Search for the cell housing the specified text and yield its (X, Y) center coordinate. 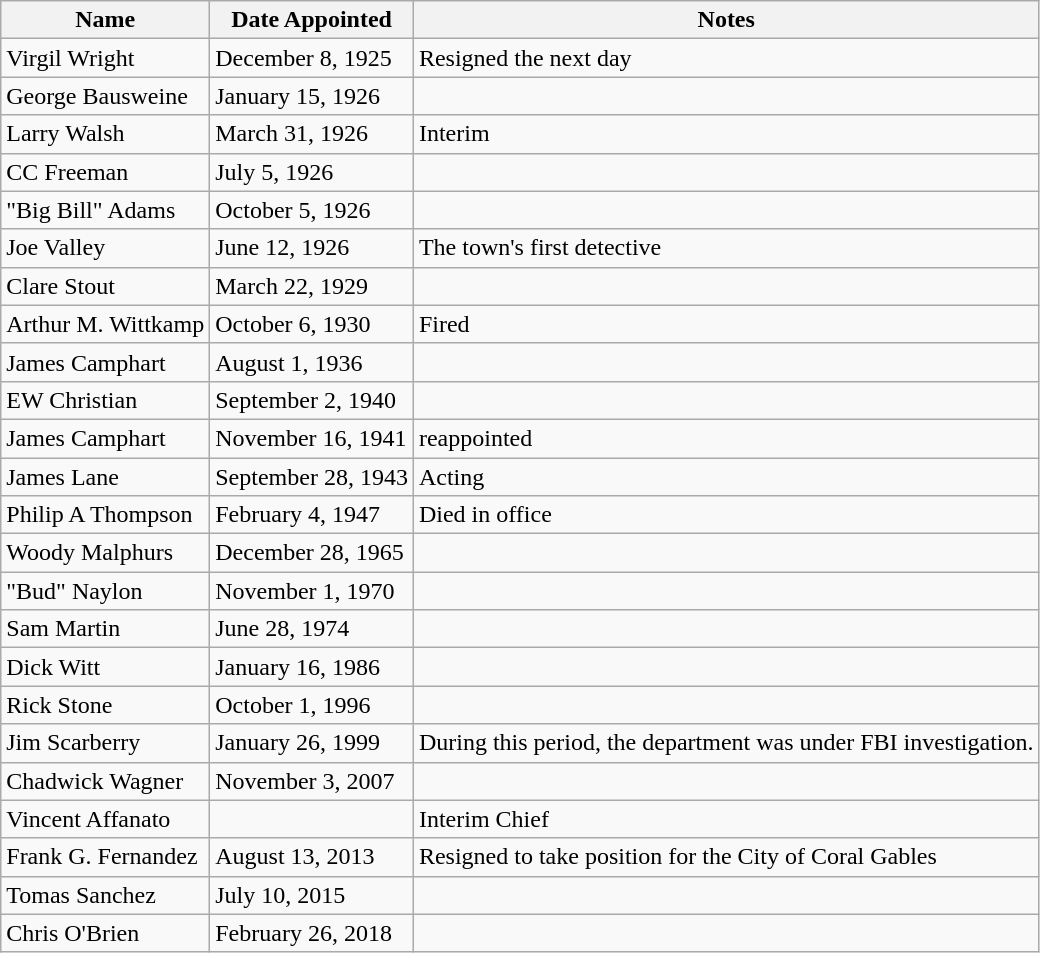
Philip A Thompson (106, 515)
Fired (726, 324)
James Lane (106, 477)
October 6, 1930 (312, 324)
Rick Stone (106, 705)
January 16, 1986 (312, 667)
August 13, 2013 (312, 857)
February 26, 2018 (312, 933)
Dick Witt (106, 667)
Joe Valley (106, 248)
During this period, the department was under FBI investigation. (726, 743)
December 28, 1965 (312, 553)
Virgil Wright (106, 58)
"Bud" Naylon (106, 591)
The town's first detective (726, 248)
June 28, 1974 (312, 629)
Clare Stout (106, 286)
December 8, 1925 (312, 58)
November 1, 1970 (312, 591)
Chris O'Brien (106, 933)
September 2, 1940 (312, 400)
August 1, 1936 (312, 362)
Chadwick Wagner (106, 781)
November 16, 1941 (312, 438)
October 1, 1996 (312, 705)
July 5, 1926 (312, 172)
Woody Malphurs (106, 553)
CC Freeman (106, 172)
September 28, 1943 (312, 477)
Notes (726, 20)
Resigned to take position for the City of Coral Gables (726, 857)
Date Appointed (312, 20)
Died in office (726, 515)
Jim Scarberry (106, 743)
February 4, 1947 (312, 515)
June 12, 1926 (312, 248)
Larry Walsh (106, 134)
Frank G. Fernandez (106, 857)
January 15, 1926 (312, 96)
Name (106, 20)
October 5, 1926 (312, 210)
Vincent Affanato (106, 819)
July 10, 2015 (312, 895)
reappointed (726, 438)
March 22, 1929 (312, 286)
Tomas Sanchez (106, 895)
November 3, 2007 (312, 781)
Acting (726, 477)
George Bausweine (106, 96)
Interim Chief (726, 819)
"Big Bill" Adams (106, 210)
March 31, 1926 (312, 134)
EW Christian (106, 400)
Resigned the next day (726, 58)
Interim (726, 134)
January 26, 1999 (312, 743)
Arthur M. Wittkamp (106, 324)
Sam Martin (106, 629)
